Capture the cell that displays the provided text and extract its (X, Y) central coordinate. 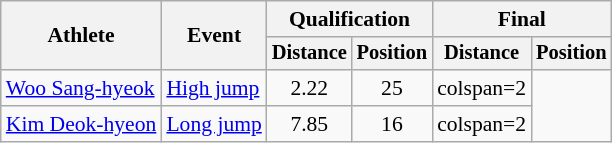
High jump (214, 88)
Long jump (214, 124)
Kim Deok-hyeon (82, 124)
Woo Sang-hyeok (82, 88)
16 (392, 124)
Athlete (82, 36)
2.22 (310, 88)
Event (214, 36)
Qualification (350, 19)
25 (392, 88)
7.85 (310, 124)
Final (522, 19)
